Pinpoint the cell where the given text exists, returning its [x, y] midpoint coordinate. 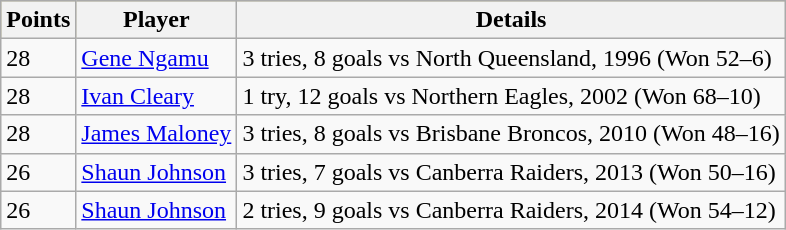
3 tries, 8 goals vs North Queensland, 1996 (Won 52–6) [511, 58]
3 tries, 7 goals vs Canberra Raiders, 2013 (Won 50–16) [511, 172]
Details [511, 20]
Points [38, 20]
1 try, 12 goals vs Northern Eagles, 2002 (Won 68–10) [511, 96]
Ivan Cleary [156, 96]
Player [156, 20]
James Maloney [156, 134]
3 tries, 8 goals vs Brisbane Broncos, 2010 (Won 48–16) [511, 134]
Gene Ngamu [156, 58]
2 tries, 9 goals vs Canberra Raiders, 2014 (Won 54–12) [511, 210]
